Extract the (X, Y) coordinate from the center of the cell holding the provided text.  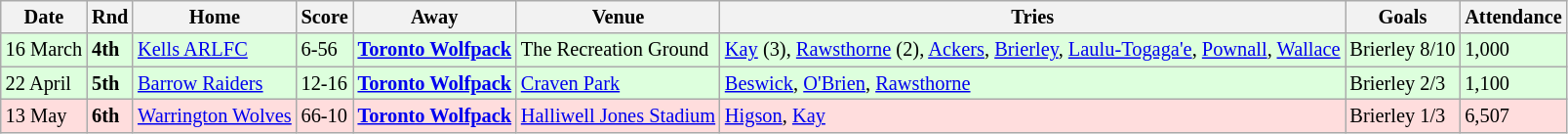
22 April (44, 83)
13 May (44, 115)
Rnd (109, 17)
Away (435, 17)
Tries (1032, 17)
1,000 (1512, 50)
Beswick, O'Brien, Rawsthorne (1032, 83)
1,100 (1512, 83)
Brierley 8/10 (1402, 50)
Venue (619, 17)
Goals (1402, 17)
6,507 (1512, 115)
12-16 (325, 83)
66-10 (325, 115)
Warrington Wolves (215, 115)
Higson, Kay (1032, 115)
16 March (44, 50)
Date (44, 17)
Craven Park (619, 83)
Brierley 2/3 (1402, 83)
6th (109, 115)
Kells ARLFC (215, 50)
The Recreation Ground (619, 50)
Score (325, 17)
6-56 (325, 50)
5th (109, 83)
Home (215, 17)
4th (109, 50)
Halliwell Jones Stadium (619, 115)
Kay (3), Rawsthorne (2), Ackers, Brierley, Laulu-Togaga'e, Pownall, Wallace (1032, 50)
Attendance (1512, 17)
Brierley 1/3 (1402, 115)
Barrow Raiders (215, 83)
